Find where the given text appears and provide that cell's center as [x, y] coordinate. 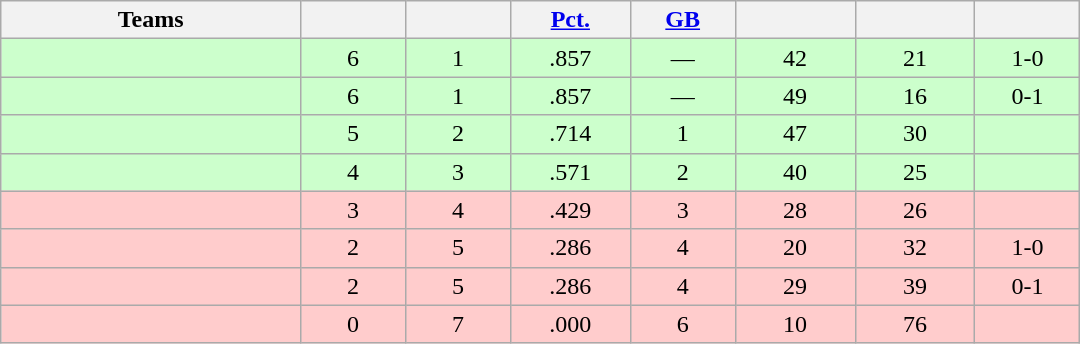
Teams [151, 20]
47 [795, 134]
39 [915, 286]
21 [915, 58]
25 [915, 172]
29 [795, 286]
.000 [570, 324]
76 [915, 324]
16 [915, 96]
10 [795, 324]
.714 [570, 134]
32 [915, 248]
Pct. [570, 20]
20 [795, 248]
0 [354, 324]
40 [795, 172]
.571 [570, 172]
28 [795, 210]
26 [915, 210]
.429 [570, 210]
42 [795, 58]
30 [915, 134]
GB [682, 20]
49 [795, 96]
7 [458, 324]
